Return [X, Y] of the center of cell containing provided text 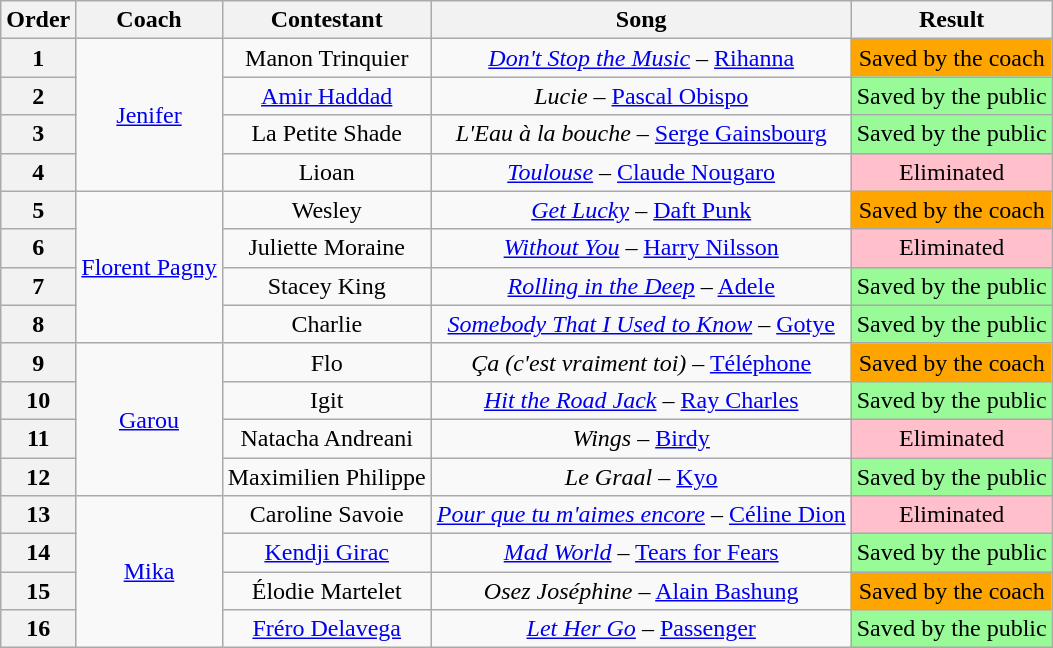
11 [38, 438]
Ça (c'est vraiment toi) – Téléphone [641, 362]
Coach [149, 20]
Fréro Delavega [326, 629]
Kendji Girac [326, 553]
L'Eau à la bouche – Serge Gainsbourg [641, 134]
Don't Stop the Music – Rihanna [641, 58]
10 [38, 400]
Stacey King [326, 286]
15 [38, 591]
Juliette Moraine [326, 248]
Le Graal – Kyo [641, 477]
Mika [149, 572]
Igit [326, 400]
Result [952, 20]
Osez Joséphine – Alain Bashung [641, 591]
Somebody That I Used to Know – Gotye [641, 324]
Amir Haddad [326, 96]
Let Her Go – Passenger [641, 629]
8 [38, 324]
14 [38, 553]
Manon Trinquier [326, 58]
Wesley [326, 210]
13 [38, 515]
3 [38, 134]
Élodie Martelet [326, 591]
Without You – Harry Nilsson [641, 248]
Rolling in the Deep – Adele [641, 286]
Song [641, 20]
2 [38, 96]
7 [38, 286]
Flo [326, 362]
Maximilien Philippe [326, 477]
9 [38, 362]
1 [38, 58]
Jenifer [149, 115]
Order [38, 20]
Mad World – Tears for Fears [641, 553]
La Petite Shade [326, 134]
Lucie – Pascal Obispo [641, 96]
Florent Pagny [149, 267]
Natacha Andreani [326, 438]
4 [38, 172]
Hit the Road Jack – Ray Charles [641, 400]
12 [38, 477]
6 [38, 248]
16 [38, 629]
Lioan [326, 172]
Caroline Savoie [326, 515]
5 [38, 210]
Pour que tu m'aimes encore – Céline Dion [641, 515]
Garou [149, 419]
Wings – Birdy [641, 438]
Contestant [326, 20]
Get Lucky – Daft Punk [641, 210]
Charlie [326, 324]
Toulouse – Claude Nougaro [641, 172]
